For the text-containing cell, return its midpoint in [X, Y] coordinate format. 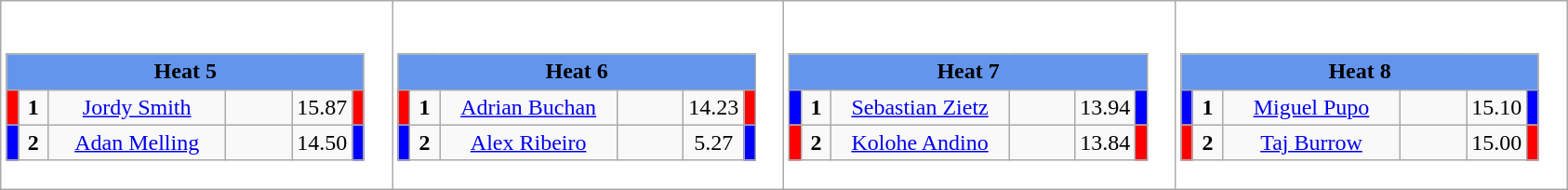
15.00 [1497, 142]
Adan Melling [138, 142]
13.84 [1105, 142]
Heat 7 [968, 72]
Kolohe Andino [921, 142]
Heat 6 [577, 72]
Sebastian Zietz [921, 107]
15.87 [322, 107]
Heat 8 [1360, 72]
Heat 6 1 Adrian Buchan 14.23 2 Alex Ribeiro 5.27 [588, 95]
14.23 [714, 107]
Alex Ribeiro [528, 142]
Adrian Buchan [528, 107]
Jordy Smith [138, 107]
Heat 5 1 Jordy Smith 15.87 2 Adan Melling 14.50 [197, 95]
Heat 8 1 Miguel Pupo 15.10 2 Taj Burrow 15.00 [1371, 95]
Taj Burrow [1311, 142]
14.50 [322, 142]
5.27 [714, 142]
Heat 7 1 Sebastian Zietz 13.94 2 Kolohe Andino 13.84 [980, 95]
Heat 5 [185, 72]
Miguel Pupo [1311, 107]
13.94 [1105, 107]
15.10 [1497, 107]
